Scan for the cell matching the given text and deliver its (X, Y) coordinate at center. 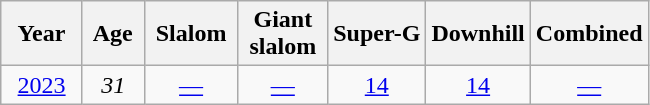
Super-G (377, 34)
Downhill (478, 34)
Giant slalom (283, 34)
Slalom (191, 34)
Age (113, 34)
2023 (42, 85)
31 (113, 85)
Year (42, 34)
Combined (589, 34)
